Return the [X, Y] coordinate for the center point of the cell that contains the specified text.  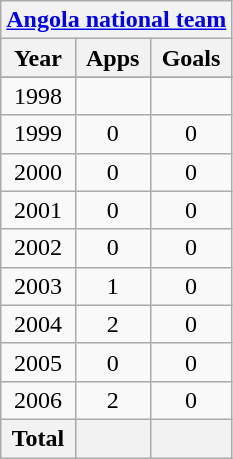
Angola national team [116, 20]
Year [38, 58]
2001 [38, 210]
2006 [38, 400]
Apps [112, 58]
2003 [38, 286]
2004 [38, 324]
1 [112, 286]
2000 [38, 172]
1999 [38, 134]
Total [38, 438]
2005 [38, 362]
2002 [38, 248]
Goals [191, 58]
1998 [38, 96]
